Output the [x, y] coordinate of the center of the cell containing the given text.  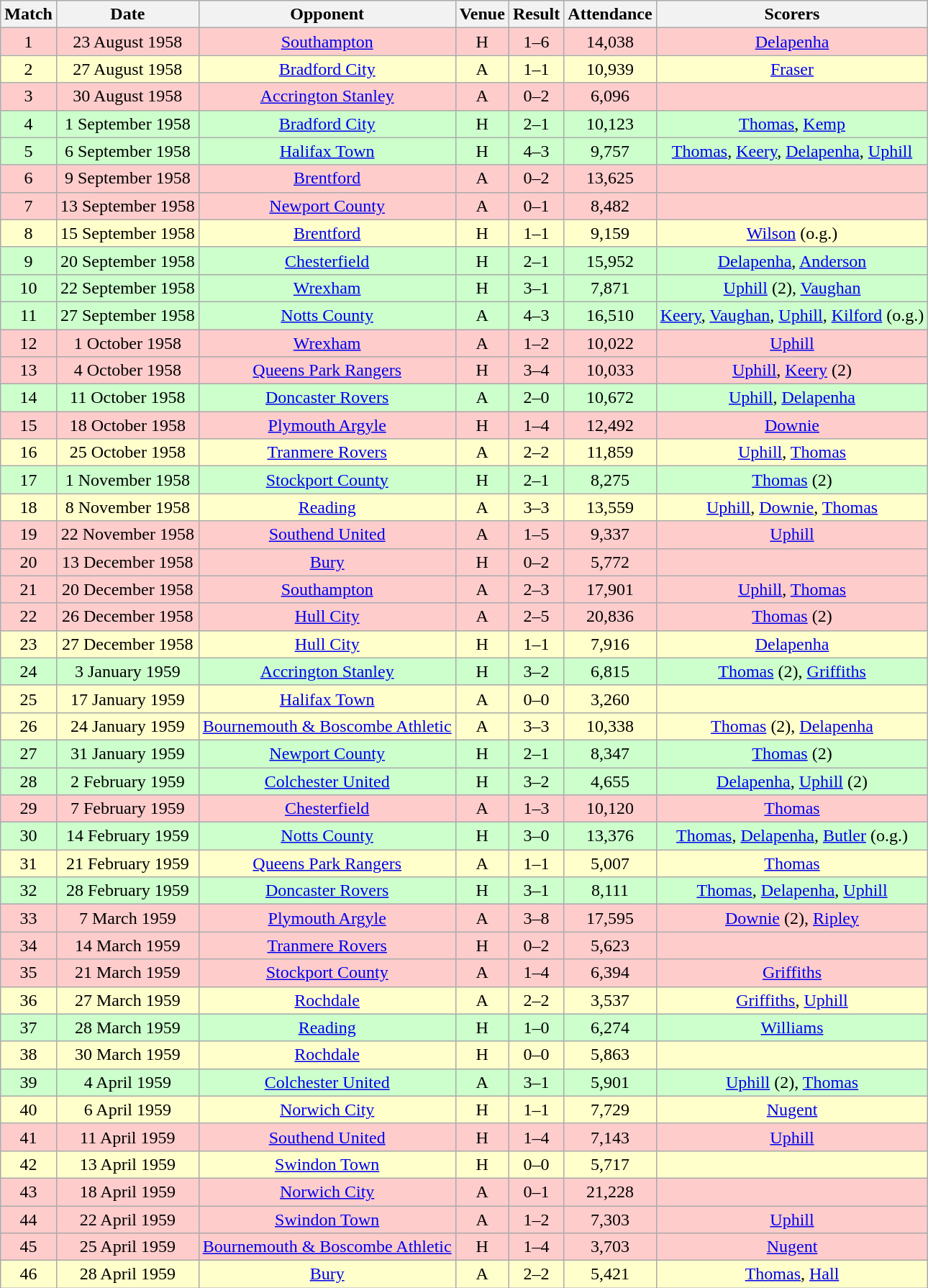
38 [29, 1055]
10,033 [610, 371]
1–3 [536, 809]
2–3 [536, 589]
17 January 1959 [127, 699]
1–5 [536, 535]
9,757 [610, 151]
23 August 1958 [127, 42]
15,952 [610, 260]
1–6 [536, 42]
2 February 1959 [127, 781]
Delapenha, Uphill (2) [792, 781]
6 [29, 178]
13 [29, 371]
9,337 [610, 535]
Opponent [327, 14]
10,672 [610, 398]
12 [29, 343]
31 [29, 863]
Keery, Vaughan, Uphill, Kilford (o.g.) [792, 315]
6,815 [610, 671]
5,863 [610, 1055]
Thomas (2), Griffiths [792, 671]
3–0 [536, 836]
44 [29, 1220]
2–0 [536, 398]
8,347 [610, 753]
36 [29, 1000]
6,096 [610, 96]
10,120 [610, 809]
26 December 1958 [127, 617]
Thomas, Delapenha, Uphill [792, 891]
16 [29, 453]
20 December 1958 [127, 589]
28 [29, 781]
6 April 1959 [127, 1110]
41 [29, 1137]
11 April 1959 [127, 1137]
15 [29, 425]
5 [29, 151]
1 October 1958 [127, 343]
3–4 [536, 371]
16,510 [610, 315]
Delapenha, Anderson [792, 260]
28 February 1959 [127, 891]
21 February 1959 [127, 863]
7,871 [610, 288]
22 November 1958 [127, 535]
3–8 [536, 918]
Downie (2), Ripley [792, 918]
22 [29, 617]
2 [29, 69]
8,482 [610, 206]
11,859 [610, 453]
6 September 1958 [127, 151]
4,655 [610, 781]
27 March 1959 [127, 1000]
17,595 [610, 918]
5,772 [610, 562]
4 October 1958 [127, 371]
31 January 1959 [127, 753]
7 [29, 206]
Attendance [610, 14]
Date [127, 14]
14 [29, 398]
24 [29, 671]
Wilson (o.g.) [792, 233]
15 September 1958 [127, 233]
17 [29, 480]
7,729 [610, 1110]
Uphill, Keery (2) [792, 371]
22 September 1958 [127, 288]
Thomas, Hall [792, 1274]
13 September 1958 [127, 206]
13,559 [610, 507]
10,123 [610, 124]
27 August 1958 [127, 69]
35 [29, 973]
9 September 1958 [127, 178]
11 [29, 315]
30 March 1959 [127, 1055]
14 February 1959 [127, 836]
5,623 [610, 945]
5,007 [610, 863]
7,143 [610, 1137]
27 December 1958 [127, 644]
8,111 [610, 891]
8 [29, 233]
Scorers [792, 14]
8 November 1958 [127, 507]
5,901 [610, 1082]
7 February 1959 [127, 809]
Thomas, Keery, Delapenha, Uphill [792, 151]
Uphill, Delapenha [792, 398]
30 [29, 836]
Thomas, Delapenha, Butler (o.g.) [792, 836]
7,303 [610, 1220]
21,228 [610, 1192]
43 [29, 1192]
13,625 [610, 178]
5,717 [610, 1164]
28 April 1959 [127, 1274]
21 March 1959 [127, 973]
Thomas, Kemp [792, 124]
7 March 1959 [127, 918]
Fraser [792, 69]
13,376 [610, 836]
21 [29, 589]
23 [29, 644]
Uphill, Downie, Thomas [792, 507]
10 [29, 288]
7,916 [610, 644]
Venue [482, 14]
Griffiths [792, 973]
3,537 [610, 1000]
9,159 [610, 233]
22 April 1959 [127, 1220]
4 April 1959 [127, 1082]
1–0 [536, 1028]
Thomas (2), Delapenha [792, 726]
33 [29, 918]
1 September 1958 [127, 124]
3 January 1959 [127, 671]
Result [536, 14]
30 August 1958 [127, 96]
20 [29, 562]
26 [29, 726]
2–5 [536, 617]
9 [29, 260]
10,338 [610, 726]
20,836 [610, 617]
18 [29, 507]
19 [29, 535]
12,492 [610, 425]
3,703 [610, 1247]
32 [29, 891]
13 April 1959 [127, 1164]
14,038 [610, 42]
10,022 [610, 343]
Uphill (2), Thomas [792, 1082]
25 April 1959 [127, 1247]
10,939 [610, 69]
11 October 1958 [127, 398]
29 [29, 809]
28 March 1959 [127, 1028]
42 [29, 1164]
Griffiths, Uphill [792, 1000]
34 [29, 945]
17,901 [610, 589]
25 [29, 699]
6,394 [610, 973]
6,274 [610, 1028]
5,421 [610, 1274]
4 [29, 124]
18 April 1959 [127, 1192]
40 [29, 1110]
18 October 1958 [127, 425]
Downie [792, 425]
20 September 1958 [127, 260]
13 December 1958 [127, 562]
46 [29, 1274]
45 [29, 1247]
14 March 1959 [127, 945]
1 [29, 42]
1 November 1958 [127, 480]
27 September 1958 [127, 315]
25 October 1958 [127, 453]
39 [29, 1082]
3 [29, 96]
Uphill (2), Vaughan [792, 288]
Match [29, 14]
24 January 1959 [127, 726]
8,275 [610, 480]
Williams [792, 1028]
37 [29, 1028]
3,260 [610, 699]
27 [29, 753]
